Provide the [x, y] coordinate of the cell's center where the given text is located.  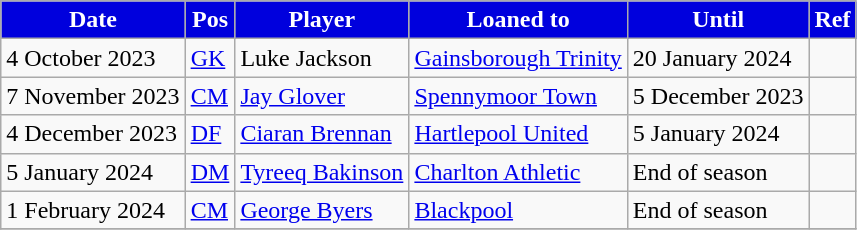
Pos [210, 20]
GK [210, 58]
Ciaran Brennan [322, 134]
DF [210, 134]
Hartlepool United [518, 134]
Loaned to [518, 20]
Date [93, 20]
4 December 2023 [93, 134]
Jay Glover [322, 96]
Luke Jackson [322, 58]
1 February 2024 [93, 210]
7 November 2023 [93, 96]
Blackpool [518, 210]
Charlton Athletic [518, 172]
Gainsborough Trinity [518, 58]
Until [718, 20]
20 January 2024 [718, 58]
Player [322, 20]
Ref [832, 20]
Spennymoor Town [518, 96]
4 October 2023 [93, 58]
Tyreeq Bakinson [322, 172]
George Byers [322, 210]
5 December 2023 [718, 96]
DM [210, 172]
